Capture the cell that displays the provided text and extract its [X, Y] central coordinate. 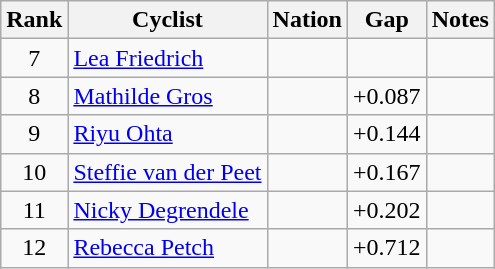
Nation [307, 20]
8 [34, 96]
7 [34, 58]
+0.712 [386, 248]
9 [34, 134]
+0.202 [386, 210]
Mathilde Gros [168, 96]
10 [34, 172]
Cyclist [168, 20]
Gap [386, 20]
+0.167 [386, 172]
Lea Friedrich [168, 58]
Riyu Ohta [168, 134]
12 [34, 248]
Notes [460, 20]
Nicky Degrendele [168, 210]
+0.087 [386, 96]
11 [34, 210]
Rank [34, 20]
Rebecca Petch [168, 248]
+0.144 [386, 134]
Steffie van der Peet [168, 172]
